Determine the (x, y) coordinate at the center of the cell enclosing the given text.  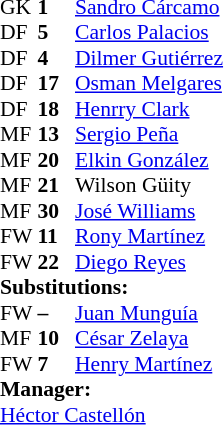
21 (57, 185)
Diego Reyes (149, 262)
20 (57, 160)
Substitutions: (112, 287)
22 (57, 262)
Dilmer Gutiérrez (149, 58)
5 (57, 33)
– (57, 313)
7 (57, 364)
18 (57, 109)
11 (57, 237)
13 (57, 135)
Juan Munguía (149, 313)
Henry Martínez (149, 364)
Henrry Clark (149, 109)
Sergio Peña (149, 135)
Carlos Palacios (149, 33)
Manager: (112, 389)
Elkin González (149, 160)
César Zelaya (149, 339)
10 (57, 339)
30 (57, 211)
Rony Martínez (149, 237)
Wilson Güity (149, 185)
José Williams (149, 211)
Osman Melgares (149, 83)
4 (57, 58)
17 (57, 83)
